Locate the cell with the specified text and output its [X, Y] center coordinate. 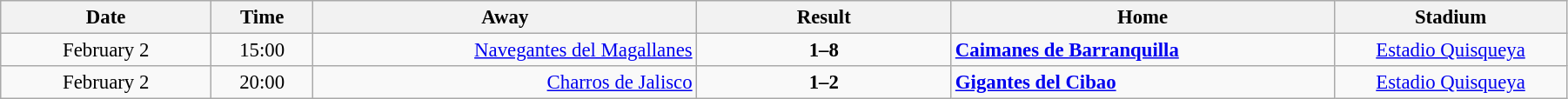
Away [505, 17]
Date [106, 17]
Navegantes del Magallanes [505, 50]
Caimanes de Barranquilla [1143, 50]
Home [1143, 17]
Result [824, 17]
15:00 [263, 50]
Time [263, 17]
1–8 [824, 50]
Gigantes del Cibao [1143, 82]
1–2 [824, 82]
Charros de Jalisco [505, 82]
Stadium [1451, 17]
20:00 [263, 82]
